Return [x, y] of the center of cell containing provided text 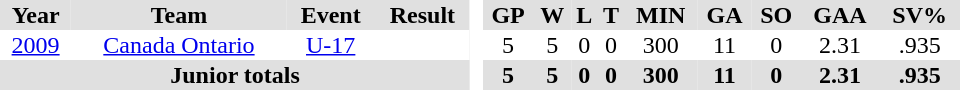
U-17 [331, 45]
Canada Ontario [178, 45]
GP [508, 15]
GAA [840, 15]
MIN [660, 15]
L [584, 15]
Result [422, 15]
2009 [36, 45]
SO [776, 15]
Year [36, 15]
Junior totals [235, 75]
SV% [920, 15]
W [552, 15]
GA [724, 15]
Event [331, 15]
Team [178, 15]
T [612, 15]
